Identify which cell holds the provided text, then report its [x, y] central coordinate. 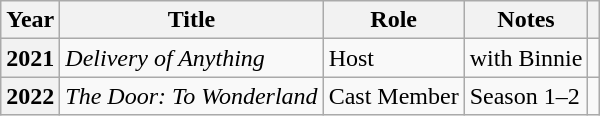
Cast Member [394, 96]
2021 [30, 58]
Year [30, 20]
Role [394, 20]
Title [192, 20]
Season 1–2 [526, 96]
2022 [30, 96]
Notes [526, 20]
Delivery of Anything [192, 58]
with Binnie [526, 58]
Host [394, 58]
The Door: To Wonderland [192, 96]
